Identify which cell holds the provided text, then report its [x, y] central coordinate. 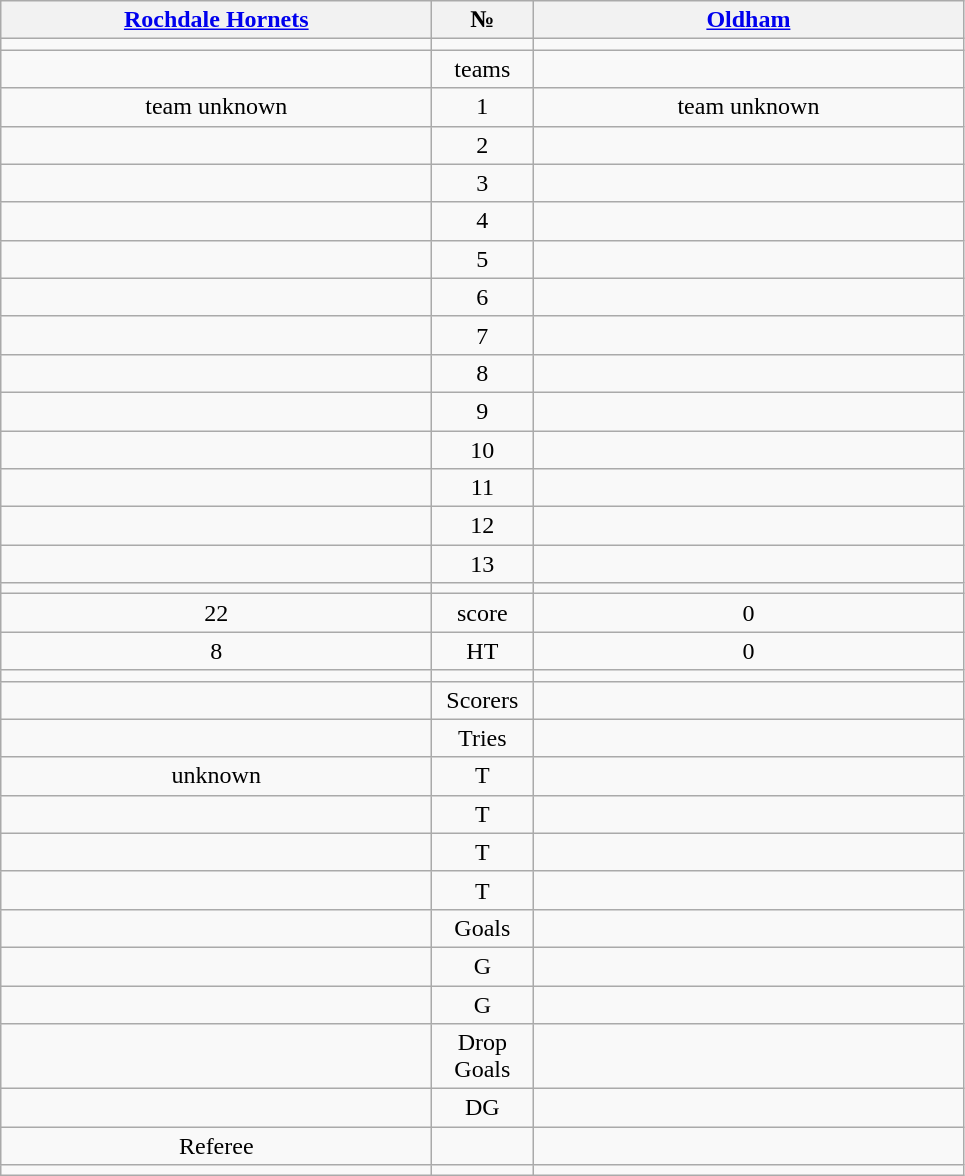
7 [482, 335]
10 [482, 449]
Referee [216, 1146]
Rochdale Hornets [216, 20]
4 [482, 221]
3 [482, 183]
score [482, 613]
22 [216, 613]
5 [482, 259]
12 [482, 526]
unknown [216, 776]
DG [482, 1108]
1 [482, 107]
Oldham [748, 20]
teams [482, 69]
11 [482, 488]
13 [482, 564]
2 [482, 145]
Goals [482, 928]
Tries [482, 738]
6 [482, 297]
9 [482, 411]
№ [482, 20]
Scorers [482, 700]
HT [482, 651]
Drop Goals [482, 1056]
